Return (x, y) of the center of cell containing provided text 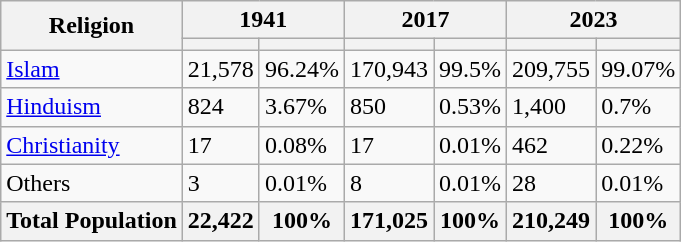
1,400 (552, 107)
99.07% (638, 69)
2023 (594, 20)
Total Population (92, 221)
0.08% (302, 145)
0.53% (470, 107)
1941 (263, 20)
8 (388, 183)
3 (220, 183)
Religion (92, 26)
96.24% (302, 69)
28 (552, 183)
170,943 (388, 69)
850 (388, 107)
171,025 (388, 221)
22,422 (220, 221)
21,578 (220, 69)
99.5% (470, 69)
0.7% (638, 107)
0.22% (638, 145)
824 (220, 107)
209,755 (552, 69)
210,249 (552, 221)
Islam (92, 69)
Hinduism (92, 107)
3.67% (302, 107)
Others (92, 183)
2017 (425, 20)
Christianity (92, 145)
462 (552, 145)
